Capture the cell that displays the provided text and extract its [x, y] central coordinate. 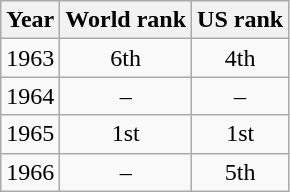
1963 [30, 58]
1964 [30, 96]
Year [30, 20]
US rank [240, 20]
4th [240, 58]
1966 [30, 172]
1965 [30, 134]
World rank [126, 20]
5th [240, 172]
6th [126, 58]
